Provide the [x, y] coordinate of the cell's center where the given text is located.  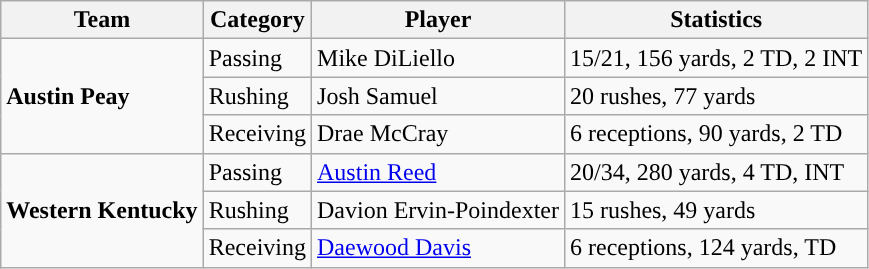
Davion Ervin-Poindexter [438, 210]
Category [257, 20]
Josh Samuel [438, 96]
6 receptions, 124 yards, TD [716, 248]
Daewood Davis [438, 248]
20/34, 280 yards, 4 TD, INT [716, 172]
Team [102, 20]
Drae McCray [438, 134]
15 rushes, 49 yards [716, 210]
20 rushes, 77 yards [716, 96]
Player [438, 20]
Statistics [716, 20]
Austin Peay [102, 96]
Mike DiLiello [438, 58]
6 receptions, 90 yards, 2 TD [716, 134]
Austin Reed [438, 172]
15/21, 156 yards, 2 TD, 2 INT [716, 58]
Western Kentucky [102, 210]
